Provide the [x, y] coordinate of the cell's center where the given text is located.  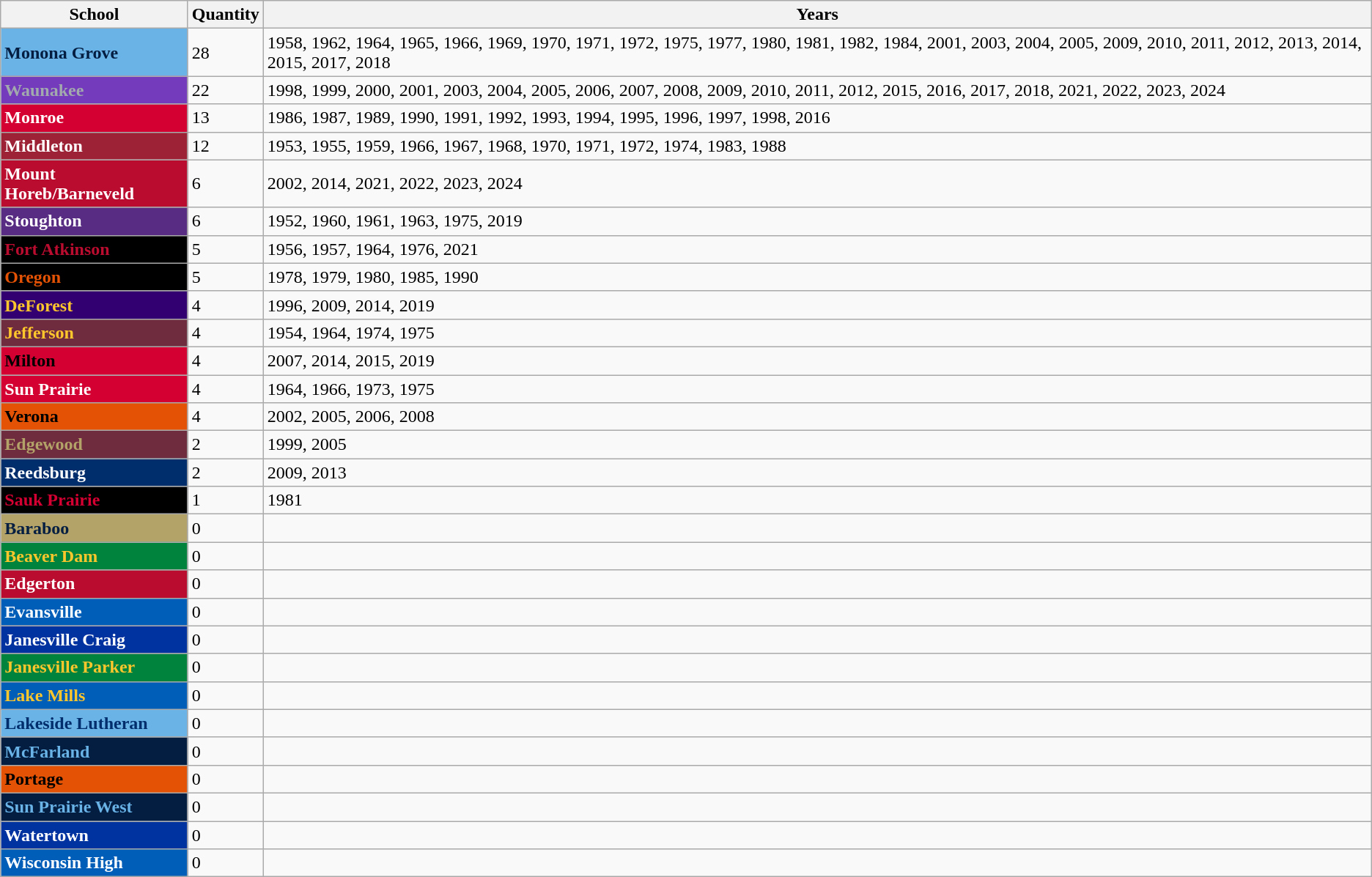
28 [226, 53]
1999, 2005 [817, 445]
Mount Horeb/Barneveld [94, 183]
Milton [94, 360]
Sun Prairie West [94, 807]
Lake Mills [94, 695]
Baraboo [94, 528]
Middleton [94, 146]
Edgerton [94, 584]
Lakeside Lutheran [94, 723]
12 [226, 146]
Sauk Prairie [94, 500]
DeForest [94, 305]
Years [817, 15]
Monona Grove [94, 53]
2002, 2005, 2006, 2008 [817, 417]
Wisconsin High [94, 863]
1996, 2009, 2014, 2019 [817, 305]
Edgewood [94, 445]
School [94, 15]
Watertown [94, 835]
1956, 1957, 1964, 1976, 2021 [817, 249]
Evansville [94, 612]
2009, 2013 [817, 473]
Janesville Parker [94, 667]
Reedsburg [94, 473]
2002, 2014, 2021, 2022, 2023, 2024 [817, 183]
Monroe [94, 118]
McFarland [94, 751]
Portage [94, 779]
Janesville Craig [94, 640]
Quantity [226, 15]
Stoughton [94, 221]
Verona [94, 417]
22 [226, 90]
Waunakee [94, 90]
1981 [817, 500]
1952, 1960, 1961, 1963, 1975, 2019 [817, 221]
Beaver Dam [94, 556]
Oregon [94, 277]
1 [226, 500]
13 [226, 118]
2007, 2014, 2015, 2019 [817, 360]
1964, 1966, 1973, 1975 [817, 389]
Fort Atkinson [94, 249]
Sun Prairie [94, 389]
1954, 1964, 1974, 1975 [817, 333]
1953, 1955, 1959, 1966, 1967, 1968, 1970, 1971, 1972, 1974, 1983, 1988 [817, 146]
Jefferson [94, 333]
1986, 1987, 1989, 1990, 1991, 1992, 1993, 1994, 1995, 1996, 1997, 1998, 2016 [817, 118]
1978, 1979, 1980, 1985, 1990 [817, 277]
1998, 1999, 2000, 2001, 2003, 2004, 2005, 2006, 2007, 2008, 2009, 2010, 2011, 2012, 2015, 2016, 2017, 2018, 2021, 2022, 2023, 2024 [817, 90]
